Provide the [X, Y] coordinate of the cell's center where the given text is located.  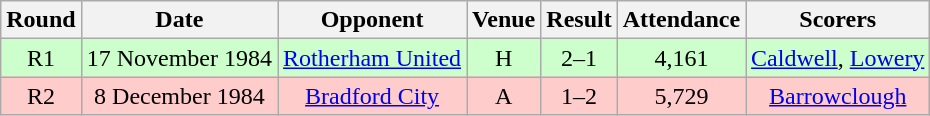
Round [41, 20]
Result [579, 20]
Bradford City [372, 96]
Scorers [838, 20]
Rotherham United [372, 58]
Attendance [681, 20]
R2 [41, 96]
8 December 1984 [179, 96]
H [504, 58]
1–2 [579, 96]
5,729 [681, 96]
A [504, 96]
Date [179, 20]
2–1 [579, 58]
Venue [504, 20]
Barrowclough [838, 96]
Opponent [372, 20]
Caldwell, Lowery [838, 58]
17 November 1984 [179, 58]
4,161 [681, 58]
R1 [41, 58]
